Scan for the cell matching the given text and deliver its [X, Y] coordinate at center. 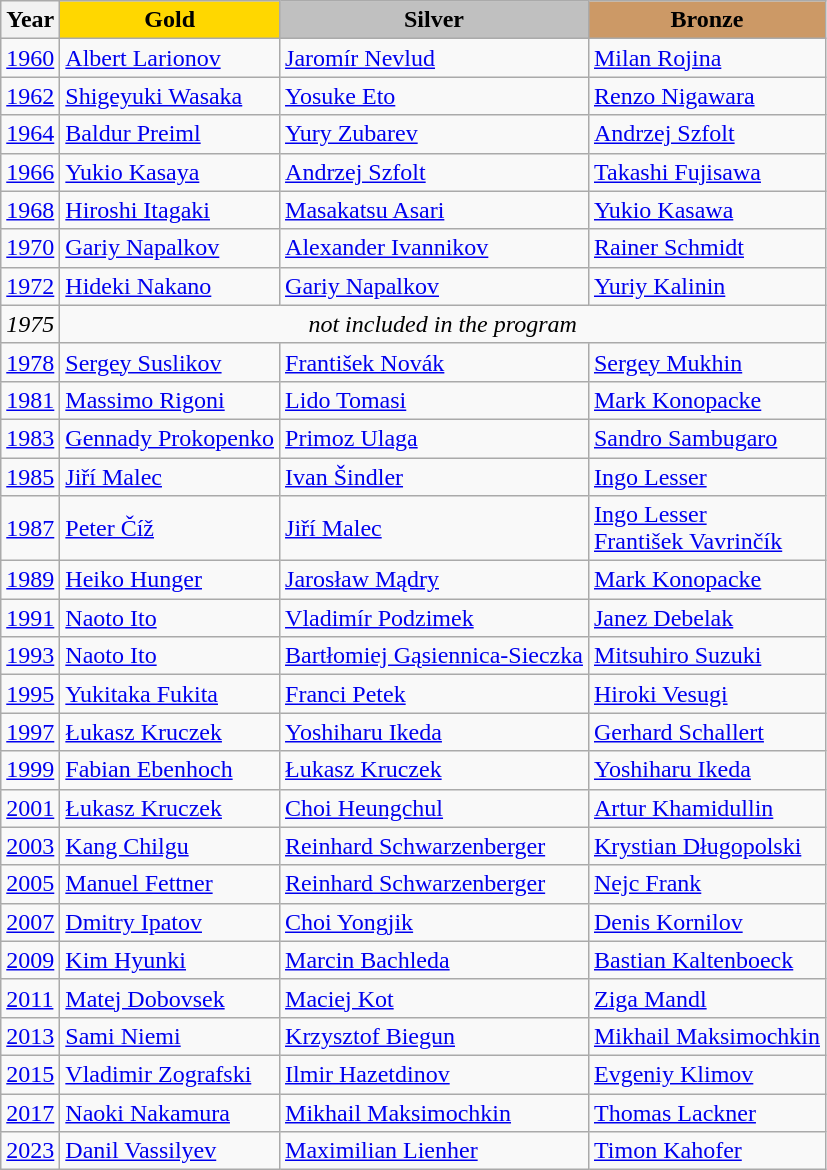
Sami Niemi [170, 1036]
Hideki Nakano [170, 286]
1991 [30, 618]
Kang Chilgu [170, 846]
2007 [30, 922]
2001 [30, 808]
Yukio Kasawa [706, 210]
Krzysztof Biegun [434, 1036]
1981 [30, 400]
František Novák [434, 362]
Maximilian Lienher [434, 1151]
1972 [30, 286]
Ingo Lesser [706, 477]
Nejc Frank [706, 884]
Year [30, 20]
Mitsuhiro Suzuki [706, 656]
Yukitaka Fukita [170, 694]
1966 [30, 172]
1993 [30, 656]
1978 [30, 362]
Matej Dobovsek [170, 998]
2015 [30, 1074]
Ingo Lesser František Vavrinčík [706, 528]
2013 [30, 1036]
1987 [30, 528]
Bastian Kaltenboeck [706, 960]
Albert Larionov [170, 58]
Gerhard Schallert [706, 732]
1960 [30, 58]
Takashi Fujisawa [706, 172]
Hiroki Vesugi [706, 694]
Massimo Rigoni [170, 400]
Jaromír Nevlud [434, 58]
1985 [30, 477]
Gold [170, 20]
Yosuke Eto [434, 96]
Sandro Sambugaro [706, 438]
Hiroshi Itagaki [170, 210]
Ziga Mandl [706, 998]
1995 [30, 694]
Masakatsu Asari [434, 210]
Naoki Nakamura [170, 1113]
Choi Heungchul [434, 808]
Kim Hyunki [170, 960]
2017 [30, 1113]
Bartłomiej Gąsiennica-Sieczka [434, 656]
Evgeniy Klimov [706, 1074]
Heiko Hunger [170, 580]
1975 [30, 324]
Krystian Długopolski [706, 846]
2023 [30, 1151]
1962 [30, 96]
Danil Vassilyev [170, 1151]
Sergey Suslikov [170, 362]
2005 [30, 884]
Yuriy Kalinin [706, 286]
Denis Kornilov [706, 922]
Vladimir Zografski [170, 1074]
Jarosław Mądry [434, 580]
Maciej Kot [434, 998]
1968 [30, 210]
Ilmir Hazetdinov [434, 1074]
not included in the program [443, 324]
Shigeyuki Wasaka [170, 96]
2003 [30, 846]
Thomas Lackner [706, 1113]
Artur Khamidullin [706, 808]
Franci Petek [434, 694]
Alexander Ivannikov [434, 248]
Vladimír Podzimek [434, 618]
Renzo Nigawara [706, 96]
Marcin Bachleda [434, 960]
2011 [30, 998]
Timon Kahofer [706, 1151]
Dmitry Ipatov [170, 922]
Yukio Kasaya [170, 172]
Milan Rojina [706, 58]
Sergey Mukhin [706, 362]
1999 [30, 770]
Lido Tomasi [434, 400]
Manuel Fettner [170, 884]
2009 [30, 960]
Baldur Preiml [170, 134]
Choi Yongjik [434, 922]
Peter Číž [170, 528]
Janez Debelak [706, 618]
Yury Zubarev [434, 134]
1983 [30, 438]
Gennady Prokopenko [170, 438]
1997 [30, 732]
1989 [30, 580]
Silver [434, 20]
Bronze [706, 20]
1964 [30, 134]
Ivan Šindler [434, 477]
Fabian Ebenhoch [170, 770]
Primoz Ulaga [434, 438]
Rainer Schmidt [706, 248]
1970 [30, 248]
